Determine the (X, Y) coordinate at the center of the cell enclosing the given text.  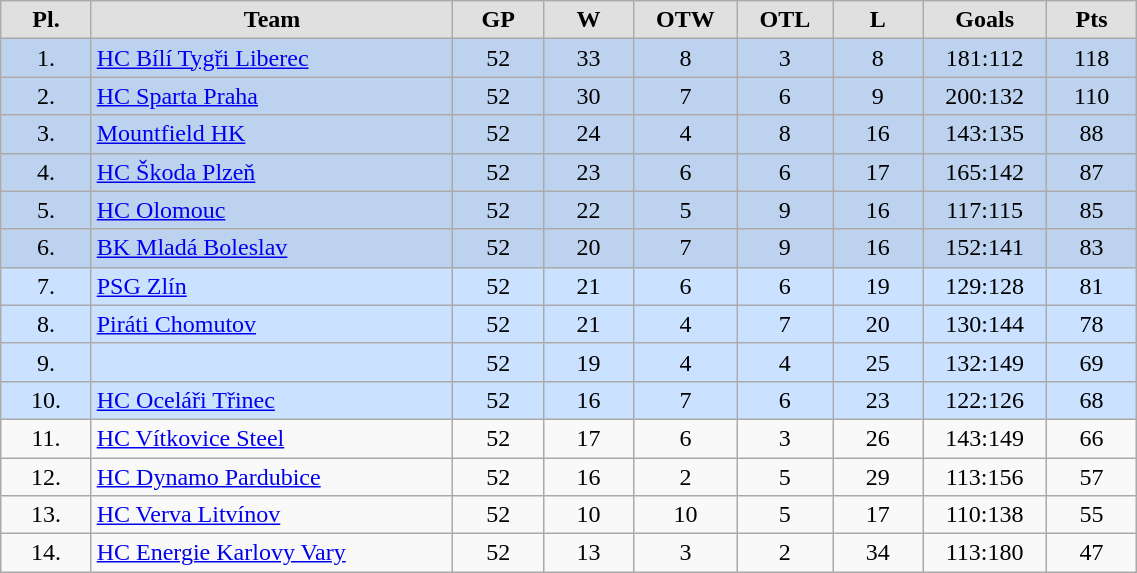
29 (878, 477)
Piráti Chomutov (272, 324)
11. (46, 438)
130:144 (984, 324)
3. (46, 134)
HC Sparta Praha (272, 96)
129:128 (984, 286)
1. (46, 58)
57 (1091, 477)
Pts (1091, 20)
110 (1091, 96)
118 (1091, 58)
25 (878, 362)
HC Verva Litvínov (272, 515)
110:138 (984, 515)
200:132 (984, 96)
55 (1091, 515)
8. (46, 324)
152:141 (984, 248)
Goals (984, 20)
143:149 (984, 438)
12. (46, 477)
87 (1091, 172)
10. (46, 400)
HC Bílí Tygři Liberec (272, 58)
81 (1091, 286)
181:112 (984, 58)
122:126 (984, 400)
22 (588, 210)
GP (498, 20)
30 (588, 96)
HC Vítkovice Steel (272, 438)
85 (1091, 210)
HC Škoda Plzeň (272, 172)
132:149 (984, 362)
113:180 (984, 553)
Team (272, 20)
34 (878, 553)
83 (1091, 248)
24 (588, 134)
143:135 (984, 134)
Mountfield HK (272, 134)
HC Dynamo Pardubice (272, 477)
HC Oceláři Třinec (272, 400)
14. (46, 553)
L (878, 20)
165:142 (984, 172)
68 (1091, 400)
7. (46, 286)
4. (46, 172)
113:156 (984, 477)
69 (1091, 362)
5. (46, 210)
78 (1091, 324)
13 (588, 553)
9. (46, 362)
OTW (686, 20)
BK Mladá Boleslav (272, 248)
6. (46, 248)
88 (1091, 134)
Pl. (46, 20)
HC Olomouc (272, 210)
26 (878, 438)
HC Energie Karlovy Vary (272, 553)
PSG Zlín (272, 286)
2. (46, 96)
13. (46, 515)
47 (1091, 553)
33 (588, 58)
117:115 (984, 210)
66 (1091, 438)
W (588, 20)
OTL (784, 20)
